Scan for the cell matching the given text and deliver its (x, y) coordinate at center. 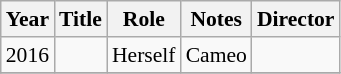
Herself (144, 55)
Role (144, 19)
Cameo (216, 55)
Year (28, 19)
Director (296, 19)
2016 (28, 55)
Title (80, 19)
Notes (216, 19)
